Return the (x, y) coordinate for the center point of the cell that contains the specified text.  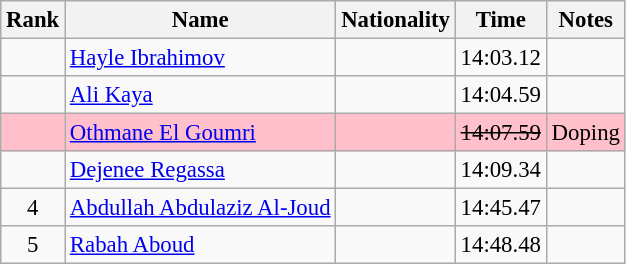
14:48.48 (500, 245)
5 (33, 245)
Name (200, 20)
Hayle Ibrahimov (200, 58)
Ali Kaya (200, 95)
14:03.12 (500, 58)
14:09.34 (500, 170)
14:07.59 (500, 133)
Time (500, 20)
4 (33, 208)
Nationality (396, 20)
Doping (586, 133)
Rabah Aboud (200, 245)
Abdullah Abdulaziz Al-Joud (200, 208)
Notes (586, 20)
14:04.59 (500, 95)
14:45.47 (500, 208)
Dejenee Regassa (200, 170)
Rank (33, 20)
Othmane El Goumri (200, 133)
